Identify which cell holds the provided text, then report its [X, Y] central coordinate. 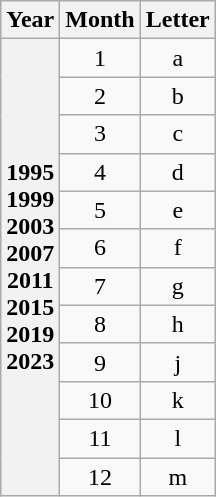
e [178, 210]
l [178, 438]
3 [100, 134]
b [178, 96]
6 [100, 248]
k [178, 400]
g [178, 286]
a [178, 58]
d [178, 172]
7 [100, 286]
11 [100, 438]
Month [100, 20]
m [178, 477]
Year [30, 20]
19951999200320072011201520192023 [30, 268]
h [178, 324]
9 [100, 362]
j [178, 362]
c [178, 134]
4 [100, 172]
1 [100, 58]
8 [100, 324]
f [178, 248]
5 [100, 210]
Letter [178, 20]
10 [100, 400]
12 [100, 477]
2 [100, 96]
